Determine the [x, y] coordinate at the center of the cell enclosing the given text.  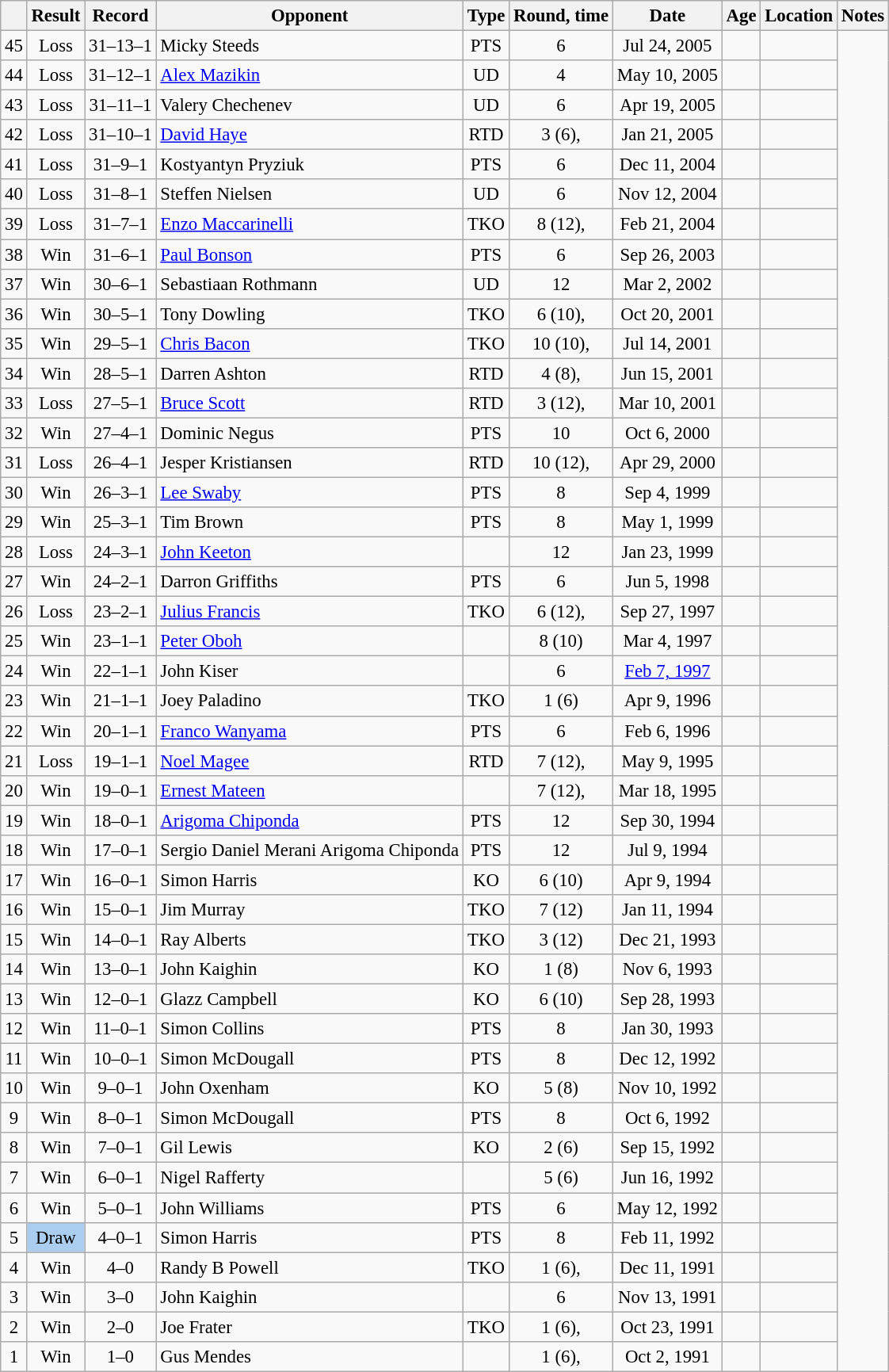
4–0–1 [120, 1237]
Sep 27, 1997 [667, 612]
Type [486, 16]
Dec 21, 1993 [667, 939]
28 [14, 552]
25–3–1 [120, 522]
John Williams [309, 1208]
43 [14, 105]
7 (12) [561, 910]
1 [14, 1357]
Oct 2, 1991 [667, 1357]
21 [14, 761]
35 [14, 343]
Sep 28, 1993 [667, 999]
5 (6) [561, 1178]
Mar 2, 2002 [667, 284]
Date [667, 16]
10 (12), [561, 463]
Location [799, 16]
31–13–1 [120, 46]
Micky Steeds [309, 46]
1 (8) [561, 969]
29–5–1 [120, 343]
Oct 6, 2000 [667, 433]
Jul 14, 2001 [667, 343]
14 [14, 969]
2 (6) [561, 1148]
Sep 26, 2003 [667, 254]
Apr 9, 1994 [667, 880]
26–3–1 [120, 492]
20 [14, 790]
Jan 30, 1993 [667, 1029]
3 (6), [561, 135]
Feb 21, 2004 [667, 224]
19–0–1 [120, 790]
Ernest Mateen [309, 790]
11–0–1 [120, 1029]
2 [14, 1327]
31–6–1 [120, 254]
41 [14, 165]
Opponent [309, 16]
23–2–1 [120, 612]
6 (12), [561, 612]
30–6–1 [120, 284]
Nigel Rafferty [309, 1178]
14–0–1 [120, 939]
Ray Alberts [309, 939]
Mar 10, 2001 [667, 403]
Kostyantyn Pryziuk [309, 165]
Feb 6, 1996 [667, 731]
3–0 [120, 1297]
Mar 18, 1995 [667, 790]
9 [14, 1118]
Draw [55, 1237]
1 (6) [561, 701]
Gil Lewis [309, 1148]
6–0–1 [120, 1178]
Oct 23, 1991 [667, 1327]
29 [14, 522]
28–5–1 [120, 373]
31–9–1 [120, 165]
45 [14, 46]
Apr 19, 2005 [667, 105]
Feb 11, 1992 [667, 1237]
Sep 30, 1994 [667, 820]
Glazz Campbell [309, 999]
39 [14, 224]
Jan 21, 2005 [667, 135]
3 (12) [561, 939]
5–0–1 [120, 1208]
Nov 6, 1993 [667, 969]
Paul Bonson [309, 254]
1–0 [120, 1357]
27 [14, 582]
15–0–1 [120, 910]
16–0–1 [120, 880]
John Oxenham [309, 1088]
17–0–1 [120, 850]
36 [14, 314]
26 [14, 612]
3 (12), [561, 403]
Peter Oboh [309, 641]
10–0–1 [120, 1059]
27–4–1 [120, 433]
7–0–1 [120, 1148]
Bruce Scott [309, 403]
Valery Chechenev [309, 105]
21–1–1 [120, 701]
38 [14, 254]
31–7–1 [120, 224]
John Kiser [309, 671]
Arigoma Chiponda [309, 820]
Jesper Kristiansen [309, 463]
Sep 4, 1999 [667, 492]
Sebastiaan Rothmann [309, 284]
Dec 11, 1991 [667, 1267]
Result [55, 16]
22 [14, 731]
31 [14, 463]
19–1–1 [120, 761]
31–10–1 [120, 135]
Joe Frater [309, 1327]
Jul 24, 2005 [667, 46]
11 [14, 1059]
2–0 [120, 1327]
Enzo Maccarinelli [309, 224]
8 (10) [561, 641]
8 (12), [561, 224]
27–5–1 [120, 403]
25 [14, 641]
Feb 7, 1997 [667, 671]
Julius Francis [309, 612]
May 10, 2005 [667, 75]
12–0–1 [120, 999]
26–4–1 [120, 463]
John Keeton [309, 552]
Darren Ashton [309, 373]
Noel Magee [309, 761]
31–8–1 [120, 194]
3 [14, 1297]
Chris Bacon [309, 343]
Apr 29, 2000 [667, 463]
Jun 15, 2001 [667, 373]
Nov 13, 1991 [667, 1297]
Franco Wanyama [309, 731]
20–1–1 [120, 731]
Gus Mendes [309, 1357]
Mar 4, 1997 [667, 641]
Sep 15, 1992 [667, 1148]
Darron Griffiths [309, 582]
5 [14, 1237]
Record [120, 16]
33 [14, 403]
24–3–1 [120, 552]
Jun 16, 1992 [667, 1178]
Round, time [561, 16]
David Haye [309, 135]
16 [14, 910]
19 [14, 820]
Tony Dowling [309, 314]
Tim Brown [309, 522]
13–0–1 [120, 969]
Apr 9, 1996 [667, 701]
Oct 6, 1992 [667, 1118]
32 [14, 433]
6 (10), [561, 314]
Dec 12, 1992 [667, 1059]
Nov 10, 1992 [667, 1088]
Dec 11, 2004 [667, 165]
Steffen Nielsen [309, 194]
17 [14, 880]
9–0–1 [120, 1088]
Jan 11, 1994 [667, 910]
31–12–1 [120, 75]
Sergio Daniel Merani Arigoma Chiponda [309, 850]
4–0 [120, 1267]
Jan 23, 1999 [667, 552]
18 [14, 850]
May 9, 1995 [667, 761]
23 [14, 701]
30–5–1 [120, 314]
Jim Murray [309, 910]
May 1, 1999 [667, 522]
23–1–1 [120, 641]
10 (10), [561, 343]
13 [14, 999]
24 [14, 671]
7 [14, 1178]
Age [742, 16]
Lee Swaby [309, 492]
Dominic Negus [309, 433]
42 [14, 135]
8–0–1 [120, 1118]
Simon Collins [309, 1029]
5 (8) [561, 1088]
34 [14, 373]
Randy B Powell [309, 1267]
18–0–1 [120, 820]
Joey Paladino [309, 701]
40 [14, 194]
22–1–1 [120, 671]
Oct 20, 2001 [667, 314]
Jul 9, 1994 [667, 850]
44 [14, 75]
4 (8), [561, 373]
Jun 5, 1998 [667, 582]
24–2–1 [120, 582]
30 [14, 492]
15 [14, 939]
37 [14, 284]
Alex Mazikin [309, 75]
Notes [864, 16]
May 12, 1992 [667, 1208]
31–11–1 [120, 105]
Nov 12, 2004 [667, 194]
